Search for the cell housing the specified text and yield its (x, y) center coordinate. 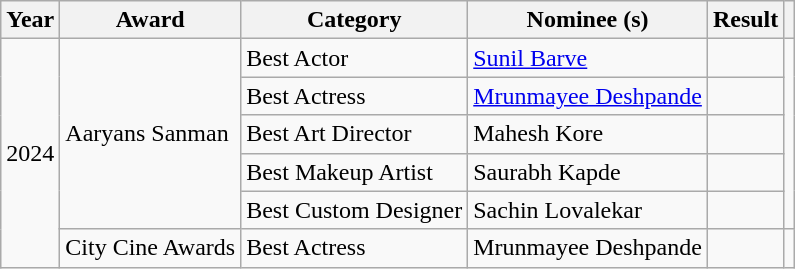
Aaryans Sanman (150, 134)
Result (745, 20)
Sachin Lovalekar (588, 210)
Best Art Director (354, 134)
Saurabh Kapde (588, 172)
Award (150, 20)
Best Actor (354, 58)
City Cine Awards (150, 248)
Best Makeup Artist (354, 172)
Year (30, 20)
2024 (30, 153)
Category (354, 20)
Best Custom Designer (354, 210)
Nominee (s) (588, 20)
Sunil Barve (588, 58)
Mahesh Kore (588, 134)
